Locate the cell with the specified text and output its [x, y] center coordinate. 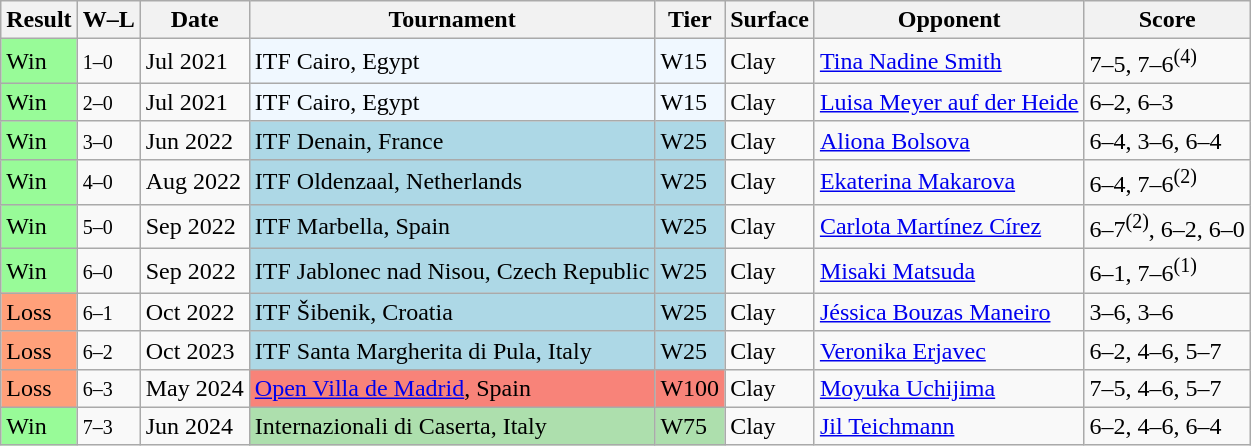
ITF Marbella, Spain [452, 226]
6–7(2), 6–2, 6–0 [1167, 226]
Jil Teichmann [949, 426]
6–2, 6–3 [1167, 102]
Moyuka Uchijima [949, 388]
Misaki Matsuda [949, 272]
W–L [108, 20]
7–5, 4–6, 5–7 [1167, 388]
Luisa Meyer auf der Heide [949, 102]
Surface [770, 20]
6–2, 4–6, 5–7 [1167, 350]
Tournament [452, 20]
Date [194, 20]
4–0 [108, 182]
Carlota Martínez Círez [949, 226]
Result [39, 20]
6–0 [108, 272]
Score [1167, 20]
Aliona Bolsova [949, 140]
Open Villa de Madrid, Spain [452, 388]
Ekaterina Makarova [949, 182]
ITF Santa Margherita di Pula, Italy [452, 350]
May 2024 [194, 388]
6–2, 4–6, 6–4 [1167, 426]
ITF Šibenik, Croatia [452, 312]
6–1 [108, 312]
Veronika Erjavec [949, 350]
ITF Denain, France [452, 140]
6–4, 7–6(2) [1167, 182]
Tier [690, 20]
Aug 2022 [194, 182]
Jun 2024 [194, 426]
Oct 2023 [194, 350]
6–1, 7–6(1) [1167, 272]
6–4, 3–6, 6–4 [1167, 140]
ITF Jablonec nad Nisou, Czech Republic [452, 272]
Oct 2022 [194, 312]
3–0 [108, 140]
W100 [690, 388]
Jéssica Bouzas Maneiro [949, 312]
Tina Nadine Smith [949, 62]
5–0 [108, 226]
Opponent [949, 20]
2–0 [108, 102]
6–2 [108, 350]
6–3 [108, 388]
7–5, 7–6(4) [1167, 62]
1–0 [108, 62]
3–6, 3–6 [1167, 312]
Jun 2022 [194, 140]
7–3 [108, 426]
ITF Oldenzaal, Netherlands [452, 182]
W75 [690, 426]
Internazionali di Caserta, Italy [452, 426]
